Capture the cell that displays the provided text and extract its [x, y] central coordinate. 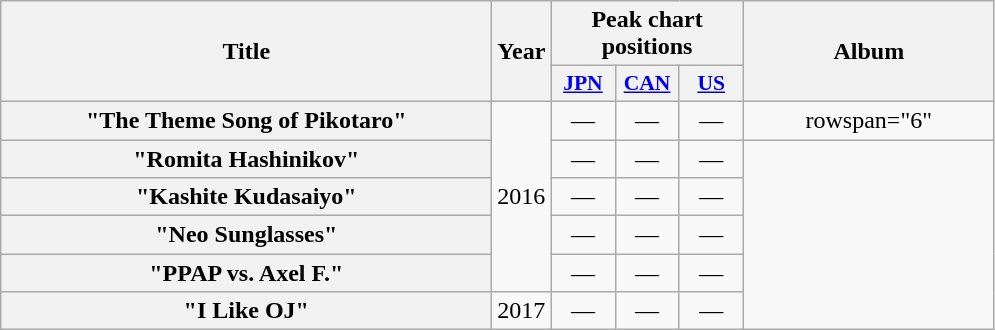
"Romita Hashinikov" [246, 159]
Year [522, 52]
"The Theme Song of Pikotaro" [246, 120]
Title [246, 52]
"PPAP vs. Axel F." [246, 273]
US [711, 84]
Peak chart positions [647, 34]
"Kashite Kudasaiyo" [246, 197]
rowspan="6" [868, 120]
"I Like OJ" [246, 311]
JPN [583, 84]
2017 [522, 311]
"Neo Sunglasses" [246, 235]
Album [868, 52]
2016 [522, 196]
CAN [647, 84]
